Pinpoint the cell where the given text exists, returning its (X, Y) midpoint coordinate. 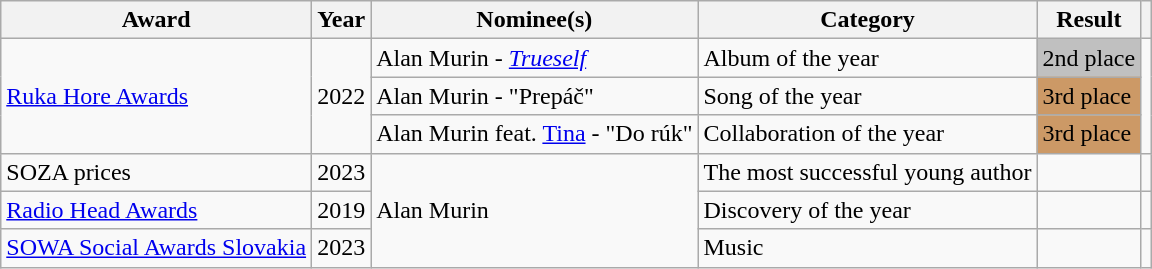
Alan Murin - "Prepáč" (534, 96)
Alan Murin - Trueself (534, 58)
Radio Head Awards (156, 210)
Category (868, 20)
SOWA Social Awards Slovakia (156, 248)
The most successful young author (868, 172)
Nominee(s) (534, 20)
Alan Murin (534, 210)
SOZA prices (156, 172)
Alan Murin feat. Tina - "Do rúk" (534, 134)
2019 (342, 210)
2nd place (1089, 58)
Collaboration of the year (868, 134)
Ruka Hore Awards (156, 96)
Song of the year (868, 96)
Discovery of the year (868, 210)
Year (342, 20)
Result (1089, 20)
Music (868, 248)
Album of the year (868, 58)
2022 (342, 96)
Award (156, 20)
